Determine the [x, y] coordinate at the center of the cell enclosing the given text.  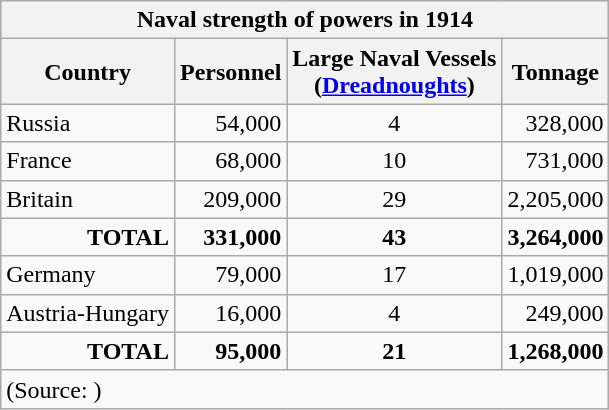
Naval strength of powers in 1914 [305, 20]
68,000 [230, 161]
249,000 [556, 313]
Germany [88, 275]
Britain [88, 199]
1,268,000 [556, 351]
Personnel [230, 72]
Country [88, 72]
Tonnage [556, 72]
Austria-Hungary [88, 313]
731,000 [556, 161]
10 [394, 161]
3,264,000 [556, 237]
43 [394, 237]
79,000 [230, 275]
331,000 [230, 237]
21 [394, 351]
16,000 [230, 313]
Large Naval Vessels(Dreadnoughts) [394, 72]
(Source: ) [305, 389]
29 [394, 199]
95,000 [230, 351]
1,019,000 [556, 275]
2,205,000 [556, 199]
209,000 [230, 199]
Russia [88, 123]
France [88, 161]
328,000 [556, 123]
17 [394, 275]
54,000 [230, 123]
